Determine the (X, Y) coordinate at the center of the cell enclosing the given text.  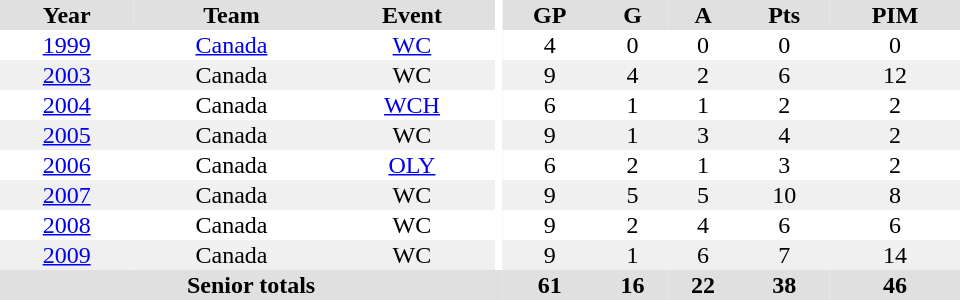
38 (784, 285)
10 (784, 195)
Event (412, 15)
1999 (66, 45)
G (632, 15)
2005 (66, 135)
2009 (66, 255)
2006 (66, 165)
A (704, 15)
8 (895, 195)
Senior totals (251, 285)
Year (66, 15)
12 (895, 75)
7 (784, 255)
PIM (895, 15)
22 (704, 285)
2004 (66, 105)
61 (550, 285)
Pts (784, 15)
GP (550, 15)
WCH (412, 105)
OLY (412, 165)
Team (231, 15)
2008 (66, 225)
14 (895, 255)
2003 (66, 75)
16 (632, 285)
46 (895, 285)
2007 (66, 195)
